Extract the (X, Y) coordinate from the center of the cell holding the provided text.  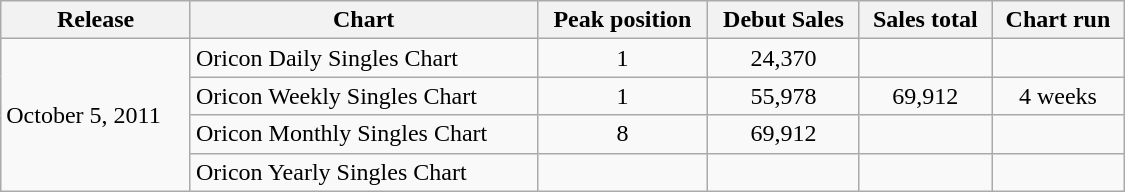
Debut Sales (784, 20)
Peak position (622, 20)
Sales total (926, 20)
55,978 (784, 96)
Chart run (1058, 20)
4 weeks (1058, 96)
October 5, 2011 (96, 115)
Oricon Weekly Singles Chart (364, 96)
24,370 (784, 58)
Oricon Yearly Singles Chart (364, 172)
8 (622, 134)
Oricon Daily Singles Chart (364, 58)
Release (96, 20)
Oricon Monthly Singles Chart (364, 134)
Chart (364, 20)
